Scan for the cell matching the given text and deliver its [X, Y] coordinate at center. 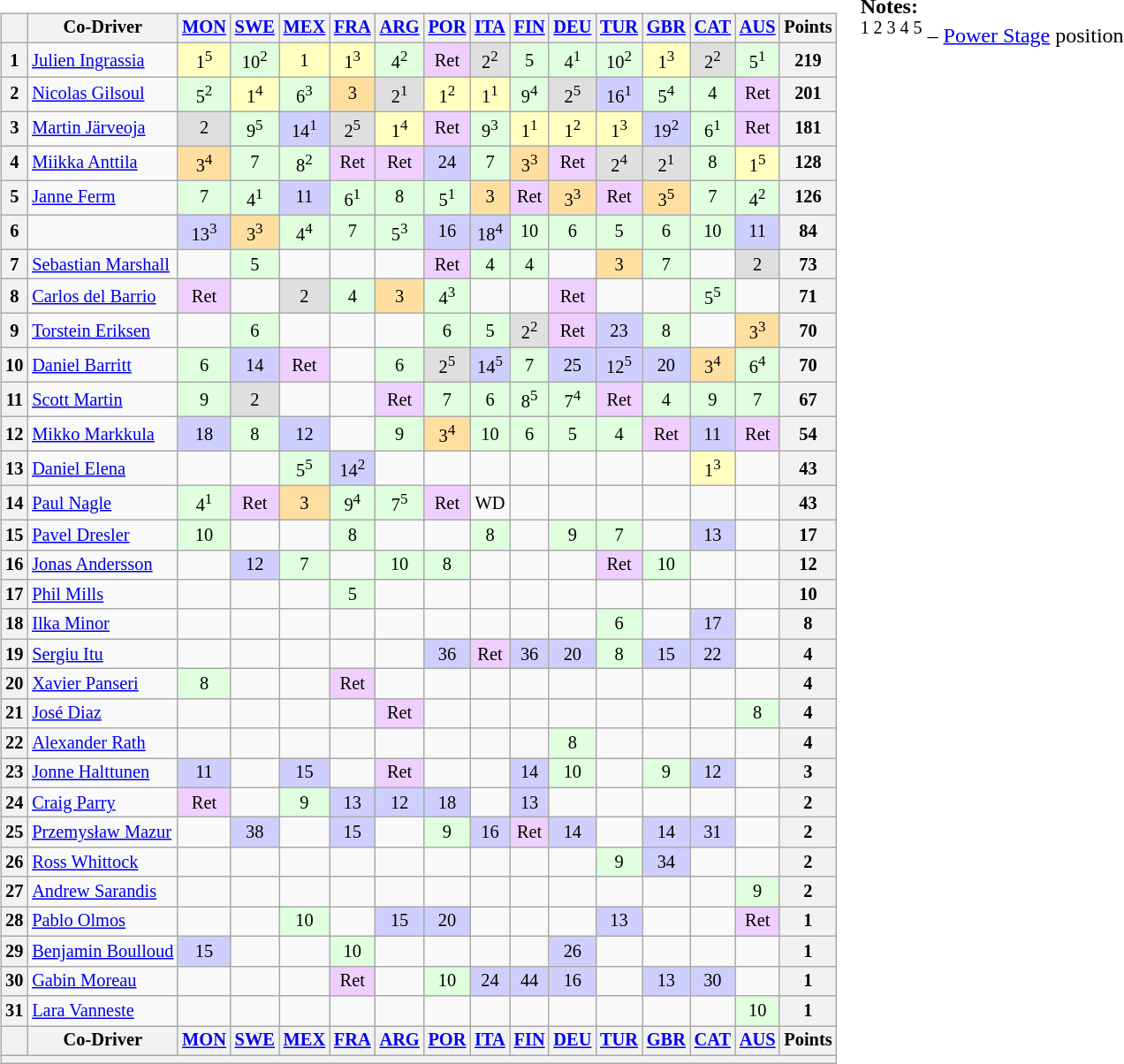
28 [14, 922]
82 [304, 163]
35 [666, 198]
84 [808, 232]
Daniel Barritt [103, 366]
Xavier Panseri [103, 684]
WD [490, 502]
Pablo Olmos [103, 922]
19 [14, 654]
27 [14, 892]
Przemysław Mazur [103, 832]
Martin Järveoja [103, 129]
181 [808, 129]
Ilka Minor [103, 624]
29 [14, 952]
Sergiu Itu [103, 654]
63 [304, 94]
126 [808, 198]
Miikka Anttila [103, 163]
Janne Ferm [103, 198]
75 [399, 502]
Gabin Moreau [103, 981]
Julien Ingrassia [103, 60]
Jonne Halttunen [103, 773]
Alexander Rath [103, 743]
161 [619, 94]
Carlos del Barrio [103, 297]
128 [808, 163]
133 [204, 232]
Lara Vanneste [103, 1011]
José Diaz [103, 713]
141 [304, 129]
192 [666, 129]
125 [619, 366]
52 [204, 94]
53 [399, 232]
Craig Parry [103, 802]
Benjamin Boulloud [103, 952]
71 [808, 297]
Jonas Andersson [103, 565]
74 [573, 399]
73 [808, 264]
Torstein Eriksen [103, 331]
Nicolas Gilsoul [103, 94]
219 [808, 60]
38 [254, 832]
95 [254, 129]
201 [808, 94]
67 [808, 399]
184 [490, 232]
Mikko Markkula [103, 433]
Sebastian Marshall [103, 264]
64 [757, 366]
Phil Mills [103, 595]
Paul Nagle [103, 502]
142 [353, 468]
Daniel Elena [103, 468]
145 [490, 366]
Ross Whittock [103, 863]
Andrew Sarandis [103, 892]
93 [490, 129]
Scott Martin [103, 399]
Pavel Dresler [103, 535]
85 [530, 399]
